Pinpoint the cell where the given text exists, returning its [X, Y] midpoint coordinate. 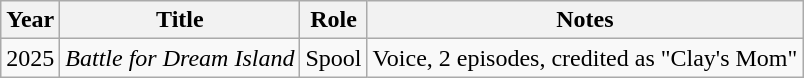
Battle for Dream Island [180, 58]
Spool [334, 58]
Voice, 2 episodes, credited as "Clay's Mom" [585, 58]
Role [334, 20]
Year [30, 20]
Notes [585, 20]
2025 [30, 58]
Title [180, 20]
